Extract the [x, y] coordinate from the center of the cell holding the provided text.  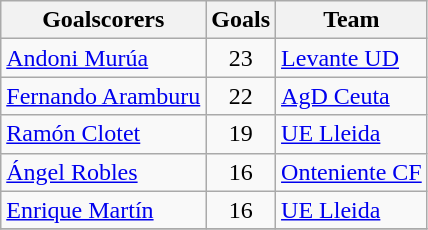
23 [241, 58]
Ángel Robles [104, 172]
22 [241, 96]
Onteniente CF [352, 172]
AgD Ceuta [352, 96]
Andoni Murúa [104, 58]
Levante UD [352, 58]
Enrique Martín [104, 210]
Goals [241, 20]
Goalscorers [104, 20]
19 [241, 134]
Team [352, 20]
Fernando Aramburu [104, 96]
Ramón Clotet [104, 134]
